Scan for the cell matching the given text and deliver its (x, y) coordinate at center. 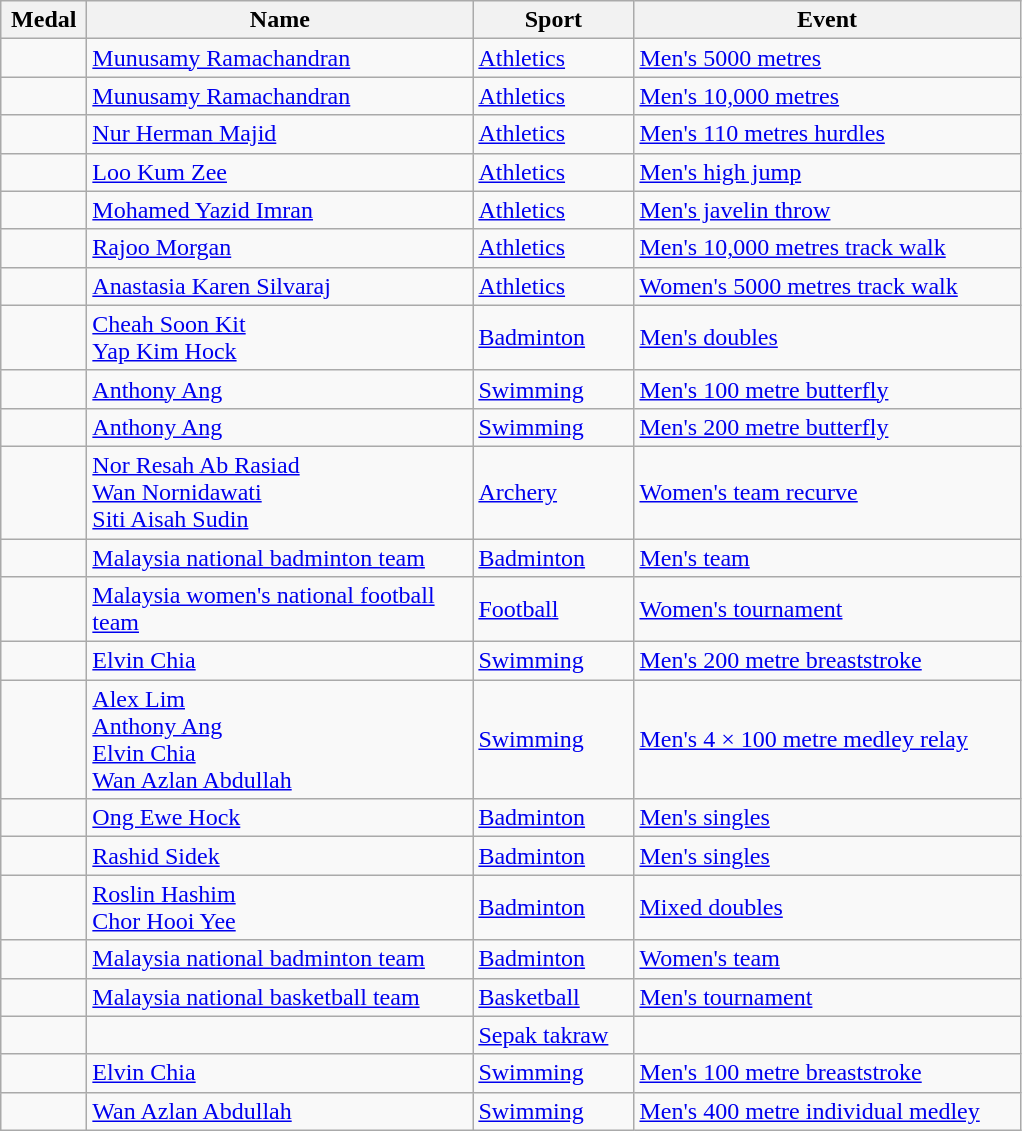
Men's 100 metre butterfly (827, 389)
Women's 5000 metres track walk (827, 286)
Men's 400 metre individual medley (827, 1111)
Women's tournament (827, 610)
Mixed doubles (827, 908)
Men's 10,000 metres (827, 96)
Women's team (827, 959)
Loo Kum Zee (280, 172)
Men's 200 metre butterfly (827, 427)
Football (554, 610)
Men's 100 metre breaststroke (827, 1073)
Women's team recurve (827, 492)
Men's javelin throw (827, 210)
Men's high jump (827, 172)
Mohamed Yazid Imran (280, 210)
Men's doubles (827, 338)
Event (827, 20)
Malaysia national basketball team (280, 997)
Alex LimAnthony AngElvin ChiaWan Azlan Abdullah (280, 740)
Sport (554, 20)
Anastasia Karen Silvaraj (280, 286)
Name (280, 20)
Ong Ewe Hock (280, 818)
Men's tournament (827, 997)
Rajoo Morgan (280, 248)
Medal (44, 20)
Sepak takraw (554, 1035)
Men's team (827, 557)
Roslin HashimChor Hooi Yee (280, 908)
Men's 110 metres hurdles (827, 134)
Men's 10,000 metres track walk (827, 248)
Men's 5000 metres (827, 58)
Basketball (554, 997)
Men's 200 metre breaststroke (827, 661)
Archery (554, 492)
Cheah Soon KitYap Kim Hock (280, 338)
Nur Herman Majid (280, 134)
Nor Resah Ab RasiadWan NornidawatiSiti Aisah Sudin (280, 492)
Rashid Sidek (280, 856)
Wan Azlan Abdullah (280, 1111)
Malaysia women's national football team (280, 610)
Men's 4 × 100 metre medley relay (827, 740)
